Return the [X, Y] coordinate for the center point of the cell that contains the specified text.  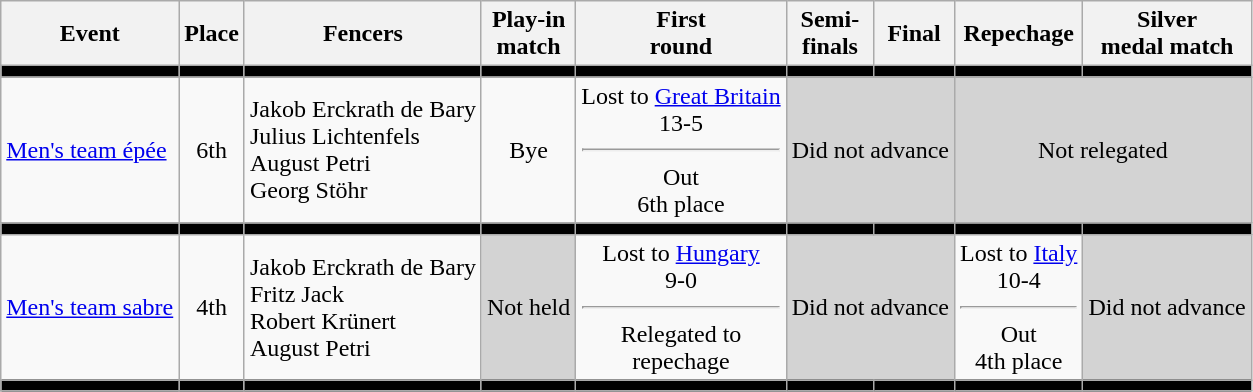
Jakob Erckrath de Bary Julius Lichtenfels August Petri Georg Stöhr [362, 150]
Silver medal match [1167, 34]
Bye [528, 150]
Final [914, 34]
Lost to Great Britain 13-5 Out 6th place [681, 150]
6th [212, 150]
Not relegated [1104, 150]
Place [212, 34]
Repechage [1019, 34]
First round [681, 34]
Fencers [362, 34]
4th [212, 307]
Lost to Italy 10-4 Out 4th place [1019, 307]
Play-in match [528, 34]
Jakob Erckrath de Bary Fritz Jack Robert Krünert August Petri [362, 307]
Semi-finals [830, 34]
Men's team épée [90, 150]
Men's team sabre [90, 307]
Lost to Hungary 9-0 Relegated to repechage [681, 307]
Not held [528, 307]
Event [90, 34]
